Pinpoint the cell where the given text exists, returning its (X, Y) midpoint coordinate. 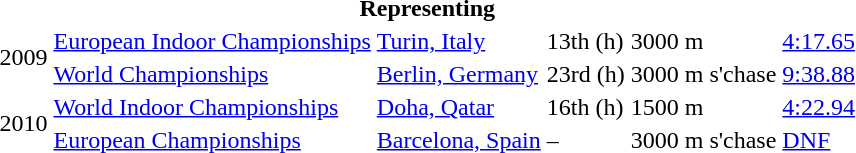
World Championships (212, 74)
European Indoor Championships (212, 41)
13th (h) (586, 41)
3000 m s'chase (704, 74)
Berlin, Germany (458, 74)
Turin, Italy (458, 41)
16th (h) (586, 107)
23rd (h) (586, 74)
3000 m (704, 41)
1500 m (704, 107)
Doha, Qatar (458, 107)
World Indoor Championships (212, 107)
